Locate the cell with the specified text and output its [X, Y] center coordinate. 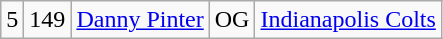
149 [48, 20]
OG [232, 20]
Danny Pinter [140, 20]
Indianapolis Colts [348, 20]
5 [12, 20]
